Scan for the cell matching the given text and deliver its [x, y] coordinate at center. 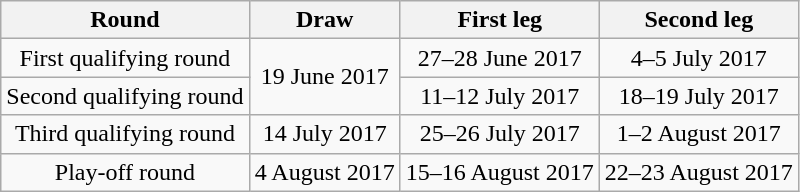
11–12 July 2017 [500, 96]
15–16 August 2017 [500, 172]
19 June 2017 [324, 77]
Second leg [698, 20]
22–23 August 2017 [698, 172]
Play-off round [125, 172]
1–2 August 2017 [698, 134]
Second qualifying round [125, 96]
First qualifying round [125, 58]
27–28 June 2017 [500, 58]
4–5 July 2017 [698, 58]
Round [125, 20]
Draw [324, 20]
14 July 2017 [324, 134]
First leg [500, 20]
Third qualifying round [125, 134]
18–19 July 2017 [698, 96]
25–26 July 2017 [500, 134]
4 August 2017 [324, 172]
